Identify which cell holds the provided text, then report its [x, y] central coordinate. 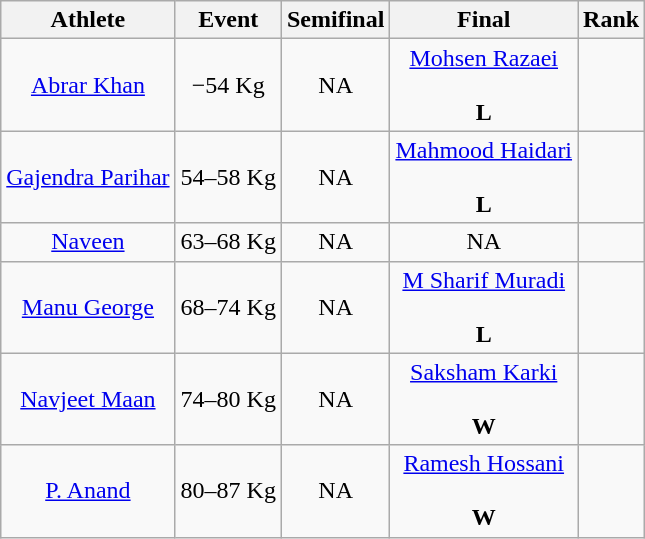
Mahmood HaidariL [484, 177]
P. Anand [88, 491]
Athlete [88, 20]
68–74 Kg [228, 307]
Navjeet Maan [88, 399]
Ramesh HossaniW [484, 491]
Semifinal [335, 20]
Event [228, 20]
Saksham KarkiW [484, 399]
M Sharif MuradiL [484, 307]
74–80 Kg [228, 399]
Mohsen RazaeiL [484, 85]
Gajendra Parihar [88, 177]
80–87 Kg [228, 491]
Final [484, 20]
63–68 Kg [228, 242]
54–58 Kg [228, 177]
Manu George [88, 307]
−54 Kg [228, 85]
Naveen [88, 242]
Abrar Khan [88, 85]
Rank [612, 20]
